Find where the given text appears and provide that cell's center as (X, Y) coordinate. 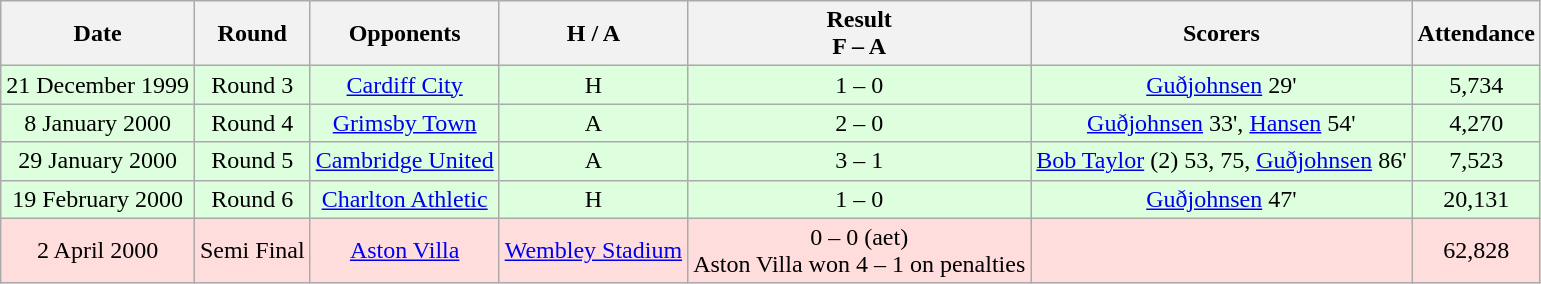
19 February 2000 (98, 199)
H / A (593, 34)
Round 5 (252, 161)
Semi Final (252, 250)
Round 3 (252, 85)
8 January 2000 (98, 123)
Cambridge United (404, 161)
Round (252, 34)
ResultF – A (860, 34)
Round 6 (252, 199)
Opponents (404, 34)
Round 4 (252, 123)
Cardiff City (404, 85)
4,270 (1476, 123)
2 April 2000 (98, 250)
0 – 0 (aet)Aston Villa won 4 – 1 on penalties (860, 250)
29 January 2000 (98, 161)
Guðjohnsen 47' (1222, 199)
5,734 (1476, 85)
Guðjohnsen 29' (1222, 85)
62,828 (1476, 250)
2 – 0 (860, 123)
Attendance (1476, 34)
21 December 1999 (98, 85)
7,523 (1476, 161)
Scorers (1222, 34)
Wembley Stadium (593, 250)
Aston Villa (404, 250)
20,131 (1476, 199)
Date (98, 34)
Charlton Athletic (404, 199)
Grimsby Town (404, 123)
3 – 1 (860, 161)
Guðjohnsen 33', Hansen 54' (1222, 123)
Bob Taylor (2) 53, 75, Guðjohnsen 86' (1222, 161)
